Provide the (X, Y) coordinate of the cell's center where the given text is located.  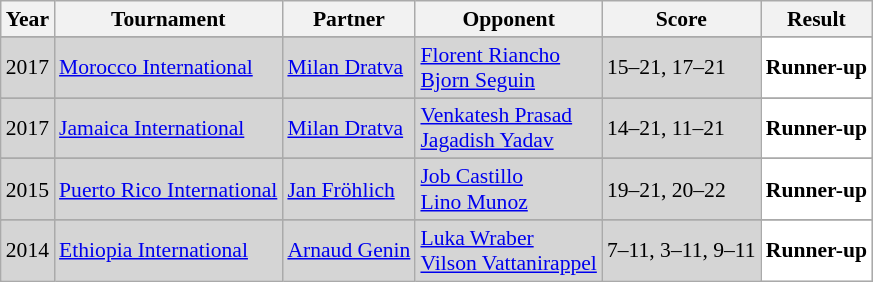
Arnaud Genin (348, 250)
Morocco International (168, 68)
Venkatesh Prasad Jagadish Yadav (508, 128)
Luka Wraber Vilson Vattanirappel (508, 250)
Job Castillo Lino Munoz (508, 190)
Tournament (168, 19)
Opponent (508, 19)
Year (28, 19)
Florent Riancho Bjorn Seguin (508, 68)
15–21, 17–21 (682, 68)
Result (816, 19)
Jamaica International (168, 128)
Puerto Rico International (168, 190)
2014 (28, 250)
Ethiopia International (168, 250)
2015 (28, 190)
7–11, 3–11, 9–11 (682, 250)
Jan Fröhlich (348, 190)
Partner (348, 19)
Score (682, 19)
19–21, 20–22 (682, 190)
14–21, 11–21 (682, 128)
